Locate the cell with the specified text and output its [x, y] center coordinate. 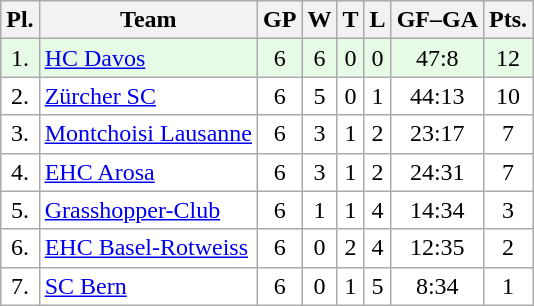
Grasshopper-Club [148, 210]
EHC Basel-Rotweiss [148, 248]
Zürcher SC [148, 96]
23:17 [437, 134]
44:13 [437, 96]
12:35 [437, 248]
Pl. [20, 20]
8:34 [437, 286]
47:8 [437, 58]
Pts. [508, 20]
7. [20, 286]
Team [148, 20]
GF–GA [437, 20]
HC Davos [148, 58]
W [320, 20]
12 [508, 58]
10 [508, 96]
4. [20, 172]
GP [280, 20]
T [350, 20]
14:34 [437, 210]
6. [20, 248]
2. [20, 96]
24:31 [437, 172]
EHC Arosa [148, 172]
3. [20, 134]
5. [20, 210]
Montchoisi Lausanne [148, 134]
L [378, 20]
SC Bern [148, 286]
1. [20, 58]
